Find where the given text appears and provide that cell's center as [X, Y] coordinate. 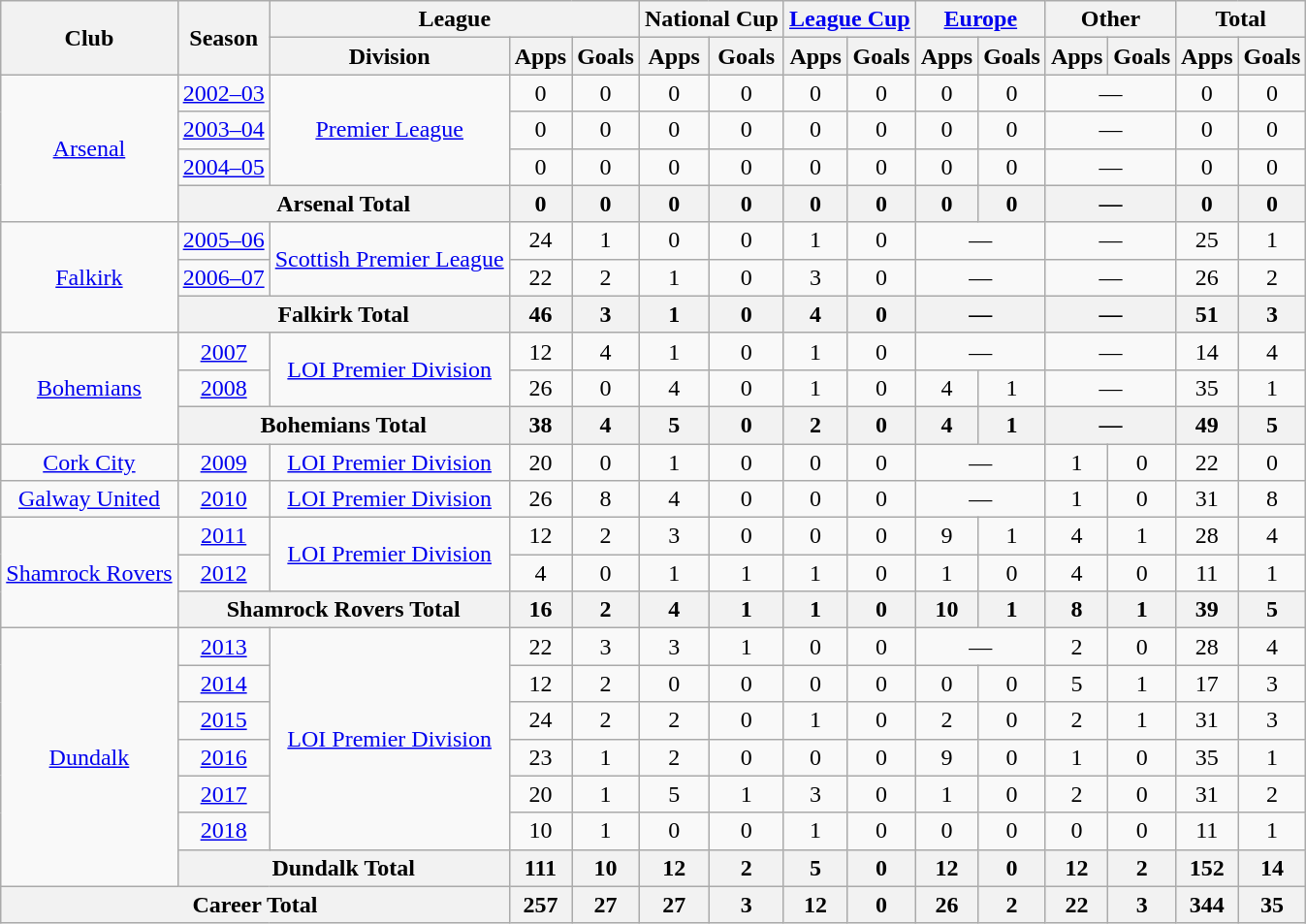
League Cup [849, 19]
2018 [223, 831]
2004–05 [223, 167]
Falkirk [89, 277]
Dundalk [89, 757]
23 [540, 757]
46 [540, 314]
2005–06 [223, 240]
49 [1207, 425]
National Cup [712, 19]
2011 [223, 536]
Shamrock Rovers Total [343, 610]
Arsenal Total [343, 204]
Falkirk Total [343, 314]
Club [89, 38]
111 [540, 868]
51 [1207, 314]
2008 [223, 388]
2002–03 [223, 93]
2017 [223, 794]
Shamrock Rovers [89, 573]
Other [1110, 19]
Division [390, 56]
2013 [223, 647]
Total [1241, 19]
Bohemians Total [343, 425]
2016 [223, 757]
2007 [223, 351]
Cork City [89, 462]
39 [1207, 610]
Career Total [255, 905]
2015 [223, 720]
Premier League [390, 130]
38 [540, 425]
152 [1207, 868]
257 [540, 905]
25 [1207, 240]
2014 [223, 684]
Bohemians [89, 388]
2009 [223, 462]
2010 [223, 499]
Europe [980, 19]
League [454, 19]
17 [1207, 684]
Galway United [89, 499]
344 [1207, 905]
Season [223, 38]
Scottish Premier League [390, 259]
16 [540, 610]
2003–04 [223, 130]
Arsenal [89, 148]
2012 [223, 573]
Dundalk Total [343, 868]
2006–07 [223, 277]
